Pinpoint the cell where the given text exists, returning its [x, y] midpoint coordinate. 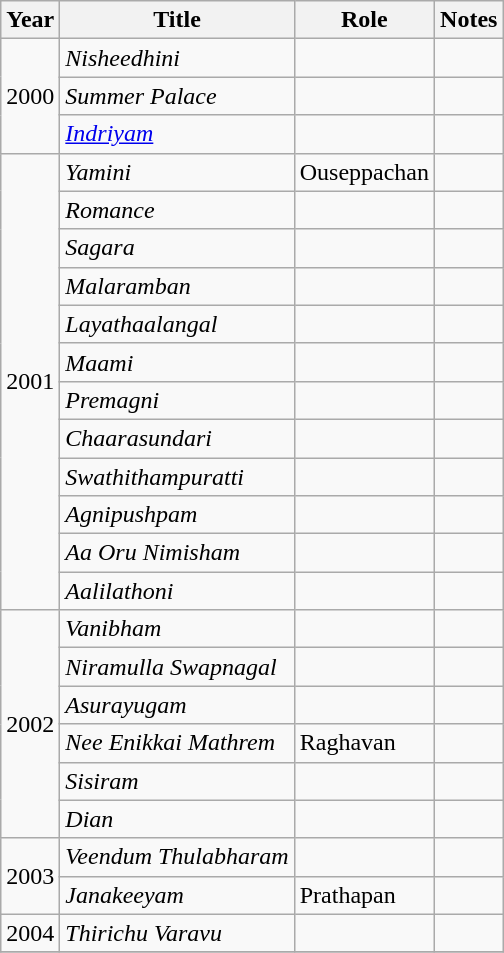
Asurayugam [177, 705]
Layathaalangal [177, 324]
Sisiram [177, 781]
Janakeeyam [177, 895]
Summer Palace [177, 96]
Aalilathoni [177, 591]
Agnipushpam [177, 515]
2000 [30, 96]
Nisheedhini [177, 58]
Nee Enikkai Mathrem [177, 743]
Notes [469, 20]
2002 [30, 724]
2004 [30, 933]
Thirichu Varavu [177, 933]
Raghavan [364, 743]
Premagni [177, 400]
Yamini [177, 172]
Romance [177, 210]
Role [364, 20]
Malaramban [177, 286]
Swathithampuratti [177, 477]
Year [30, 20]
Veendum Thulabharam [177, 857]
Sagara [177, 248]
Maami [177, 362]
Prathapan [364, 895]
Aa Oru Nimisham [177, 553]
Vanibham [177, 629]
Niramulla Swapnagal [177, 667]
2003 [30, 876]
Title [177, 20]
Dian [177, 819]
Indriyam [177, 134]
Ouseppachan [364, 172]
2001 [30, 382]
Chaarasundari [177, 438]
